For the text-containing cell, return its midpoint in [x, y] coordinate format. 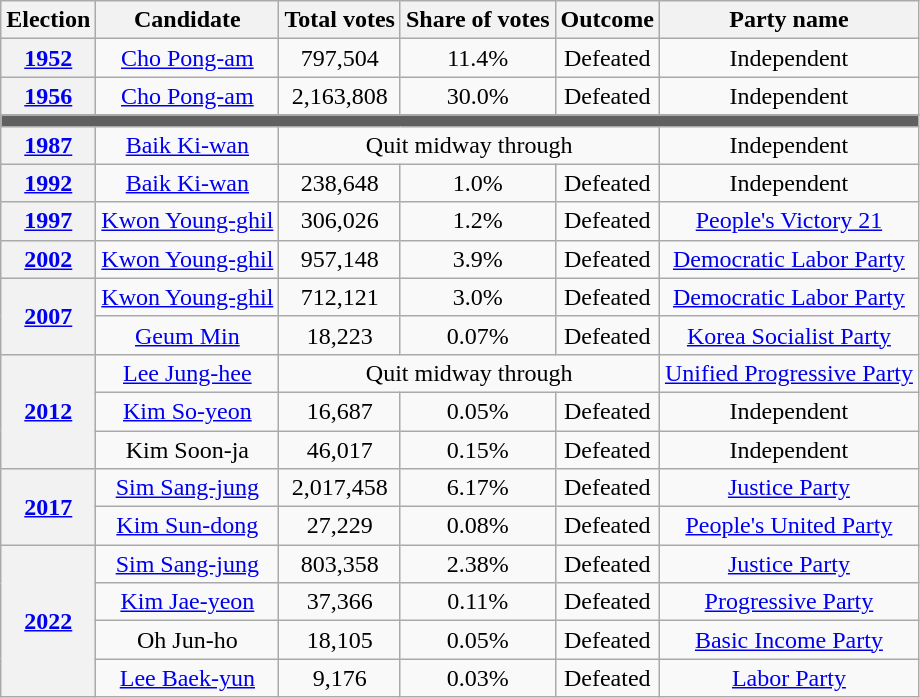
1952 [48, 58]
Party name [788, 20]
2017 [48, 507]
Korea Socialist Party [788, 335]
0.07% [478, 335]
Basic Income Party [788, 640]
712,121 [340, 297]
0.08% [478, 526]
6.17% [478, 488]
0.15% [478, 449]
2,163,808 [340, 96]
2007 [48, 316]
Kim Jae-yeon [188, 602]
11.4% [478, 58]
Total votes [340, 20]
Geum Min [188, 335]
0.03% [478, 678]
Labor Party [788, 678]
30.0% [478, 96]
1987 [48, 145]
797,504 [340, 58]
1.0% [478, 183]
Kim So-yeon [188, 411]
2002 [48, 259]
3.9% [478, 259]
Kim Sun-dong [188, 526]
Oh Jun-ho [188, 640]
Lee Baek-yun [188, 678]
Outcome [607, 20]
18,223 [340, 335]
Progressive Party [788, 602]
1992 [48, 183]
Share of votes [478, 20]
Candidate [188, 20]
27,229 [340, 526]
2012 [48, 411]
Election [48, 20]
1.2% [478, 221]
Unified Progressive Party [788, 373]
2,017,458 [340, 488]
0.11% [478, 602]
People's United Party [788, 526]
People's Victory 21 [788, 221]
2022 [48, 621]
9,176 [340, 678]
2.38% [478, 564]
16,687 [340, 411]
238,648 [340, 183]
Kim Soon-ja [188, 449]
3.0% [478, 297]
306,026 [340, 221]
18,105 [340, 640]
Lee Jung-hee [188, 373]
37,366 [340, 602]
46,017 [340, 449]
1956 [48, 96]
803,358 [340, 564]
957,148 [340, 259]
1997 [48, 221]
